Locate the cell with the specified text and output its [X, Y] center coordinate. 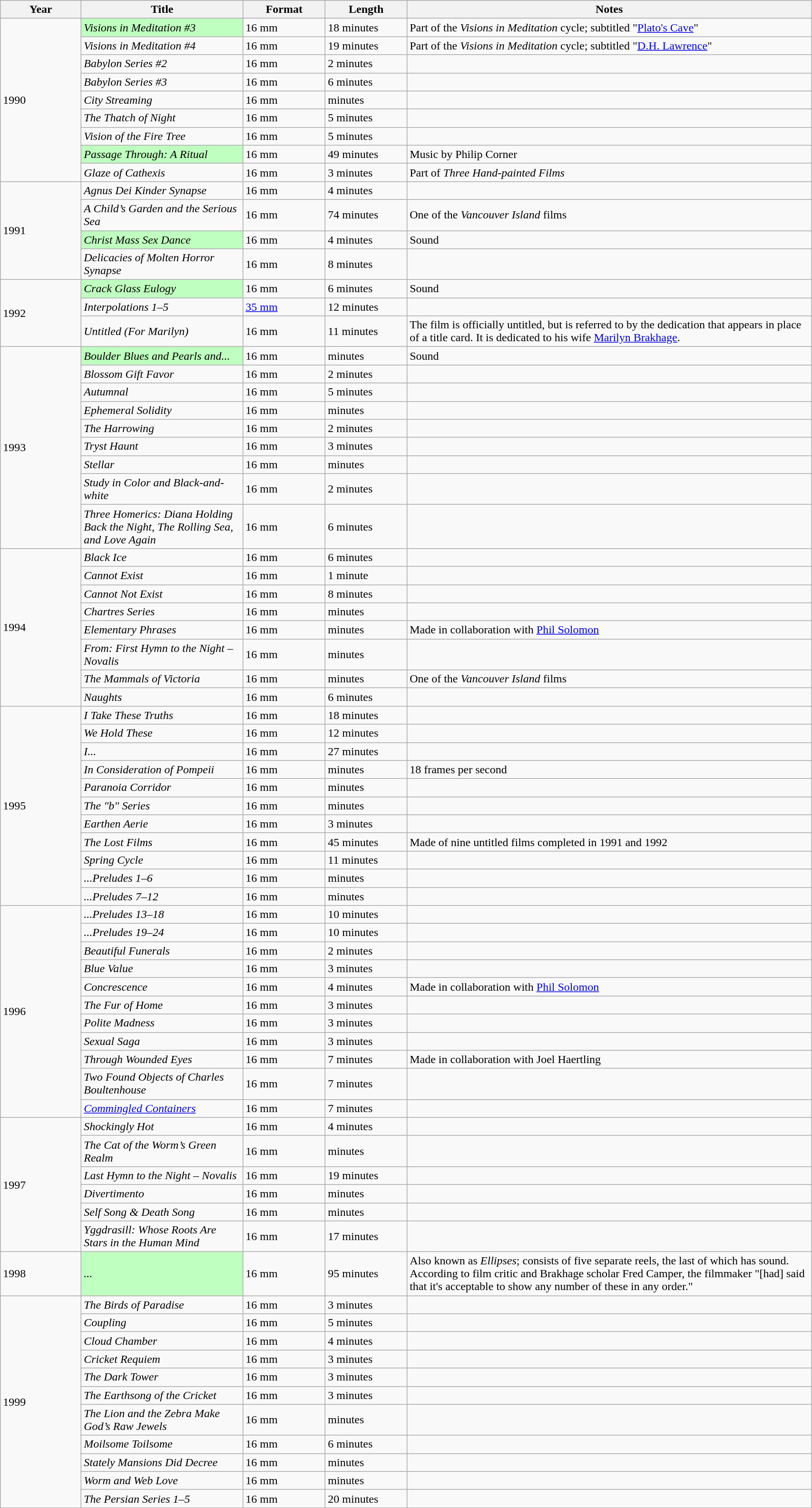
Passage Through: A Ritual [162, 154]
The Fur of Home [162, 1005]
Boulder Blues and Pearls and... [162, 356]
Worm and Web Love [162, 1480]
Chartres Series [162, 612]
Self Song & Death Song [162, 1212]
Yggdrasill: Whose Roots Are Stars in the Human Mind [162, 1236]
Vision of the Fire Tree [162, 136]
Study in Color and Black-and-white [162, 489]
Crack Glass Eulogy [162, 289]
Through Wounded Eyes [162, 1059]
We Hold These [162, 733]
1995 [41, 806]
Babylon Series #3 [162, 82]
Divertimento [162, 1193]
74 minutes [366, 215]
1998 [41, 1274]
Spring Cycle [162, 860]
Part of Three Hand-painted Films [609, 172]
...Preludes 7–12 [162, 896]
The Dark Tower [162, 1377]
Cricket Requiem [162, 1359]
Shockingly Hot [162, 1126]
From: First Hymn to the Night – Novalis [162, 655]
...Preludes 1–6 [162, 878]
Agnus Dei Kinder Synapse [162, 190]
Glaze of Cathexis [162, 172]
49 minutes [366, 154]
Ephemeral Solidity [162, 410]
Concrescence [162, 987]
Sexual Saga [162, 1041]
Stately Mansions Did Decree [162, 1462]
Paranoia Corridor [162, 788]
The Earthsong of the Cricket [162, 1395]
The Cat of the Worm’s Green Realm [162, 1151]
Tryst Haunt [162, 446]
I Take These Truths [162, 715]
18 frames per second [609, 769]
Title [162, 10]
Commingled Containers [162, 1108]
Untitled (For Marilyn) [162, 331]
Cannot Exist [162, 575]
1994 [41, 627]
Babylon Series #2 [162, 64]
The Birds of Paradise [162, 1305]
Moilsome Toilsome [162, 1444]
Elementary Phrases [162, 630]
20 minutes [366, 1498]
Cloud Chamber [162, 1341]
Visions in Meditation #4 [162, 46]
1996 [41, 1012]
Beautiful Funerals [162, 951]
35 mm [284, 307]
1992 [41, 313]
The Persian Series 1–5 [162, 1498]
The Lost Films [162, 842]
Autumnal [162, 392]
Length [366, 10]
The Thatch of Night [162, 118]
Part of the Visions in Meditation cycle; subtitled "D.H. Lawrence" [609, 46]
City Streaming [162, 100]
Format [284, 10]
Made in collaboration with Joel Haertling [609, 1059]
45 minutes [366, 842]
Interpolations 1–5 [162, 307]
I... [162, 751]
Two Found Objects of Charles Boultenhouse [162, 1084]
27 minutes [366, 751]
The "b" Series [162, 806]
Notes [609, 10]
1 minute [366, 575]
Earthen Aerie [162, 824]
Year [41, 10]
... [162, 1274]
The Harrowing [162, 428]
Made of nine untitled films completed in 1991 and 1992 [609, 842]
1997 [41, 1184]
Naughts [162, 697]
In Consideration of Pompeii [162, 769]
Visions in Meditation #3 [162, 28]
95 minutes [366, 1274]
Part of the Visions in Meditation cycle; subtitled "Plato's Cave" [609, 28]
Polite Madness [162, 1023]
Delicacies of Molten Horror Synapse [162, 265]
Coupling [162, 1323]
Black Ice [162, 557]
...Preludes 19–24 [162, 933]
Blue Value [162, 969]
...Preludes 13–18 [162, 915]
Music by Philip Corner [609, 154]
Christ Mass Sex Dance [162, 239]
Three Homerics: Diana Holding Back the Night, The Rolling Sea, and Love Again [162, 526]
Blossom Gift Favor [162, 374]
17 minutes [366, 1236]
Cannot Not Exist [162, 593]
Last Hymn to the Night – Novalis [162, 1175]
A Child’s Garden and the Serious Sea [162, 215]
1991 [41, 230]
The Mammals of Victoria [162, 679]
Stellar [162, 464]
1993 [41, 448]
The Lion and the Zebra Make God’s Raw Jewels [162, 1420]
1999 [41, 1402]
1990 [41, 100]
